Determine the [x, y] coordinate at the center of the cell enclosing the given text.  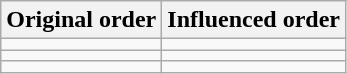
Original order [82, 20]
Influenced order [254, 20]
